Find where the given text appears and provide that cell's center as (X, Y) coordinate. 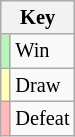
Key (38, 17)
Win (42, 51)
Draw (42, 85)
Defeat (42, 118)
